Scan for the cell matching the given text and deliver its (x, y) coordinate at center. 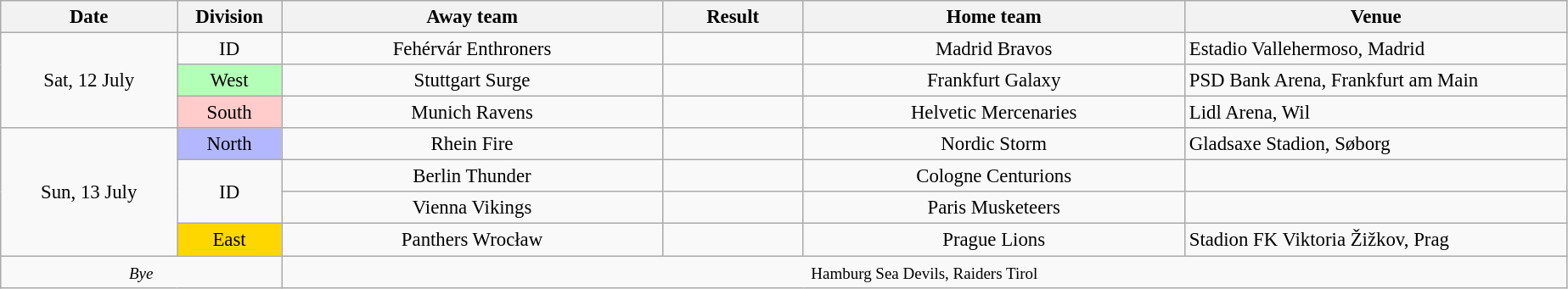
Vienna Vikings (472, 208)
North (229, 144)
Frankfurt Galaxy (994, 81)
South (229, 113)
Stuttgart Surge (472, 81)
Hamburg Sea Devils, Raiders Tirol (925, 272)
Division (229, 17)
Sat, 12 July (89, 81)
Away team (472, 17)
Gladsaxe Stadion, Søborg (1375, 144)
Result (732, 17)
Bye (141, 272)
Nordic Storm (994, 144)
Sun, 13 July (89, 192)
Panthers Wrocław (472, 240)
PSD Bank Arena, Frankfurt am Main (1375, 81)
Paris Musketeers (994, 208)
Venue (1375, 17)
Lidl Arena, Wil (1375, 113)
Munich Ravens (472, 113)
Rhein Fire (472, 144)
Helvetic Mercenaries (994, 113)
Estadio Vallehermoso, Madrid (1375, 49)
Cologne Centurions (994, 176)
East (229, 240)
Prague Lions (994, 240)
Fehérvár Enthroners (472, 49)
Madrid Bravos (994, 49)
Berlin Thunder (472, 176)
Date (89, 17)
West (229, 81)
Stadion FK Viktoria Žižkov, Prag (1375, 240)
Home team (994, 17)
